Return the (x, y) coordinate for the center point of the cell that contains the specified text.  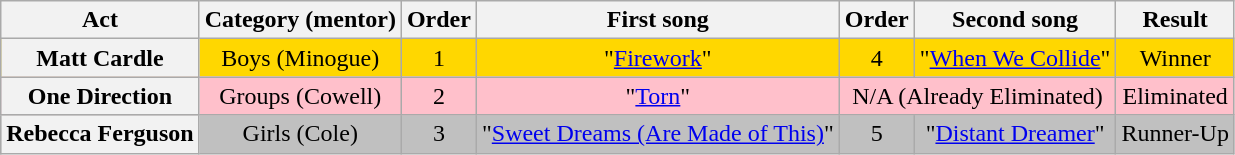
1 (438, 58)
"Torn" (658, 96)
3 (438, 134)
N/A (Already Eliminated) (978, 96)
Runner-Up (1176, 134)
Second song (1015, 20)
Rebecca Ferguson (100, 134)
First song (658, 20)
"Distant Dreamer" (1015, 134)
"When We Collide" (1015, 58)
Matt Cardle (100, 58)
"Sweet Dreams (Are Made of This)" (658, 134)
Eliminated (1176, 96)
One Direction (100, 96)
4 (876, 58)
Girls (Cole) (300, 134)
Groups (Cowell) (300, 96)
Result (1176, 20)
2 (438, 96)
"Firework" (658, 58)
Winner (1176, 58)
5 (876, 134)
Category (mentor) (300, 20)
Boys (Minogue) (300, 58)
Act (100, 20)
